For the text-containing cell, return its midpoint in [X, Y] coordinate format. 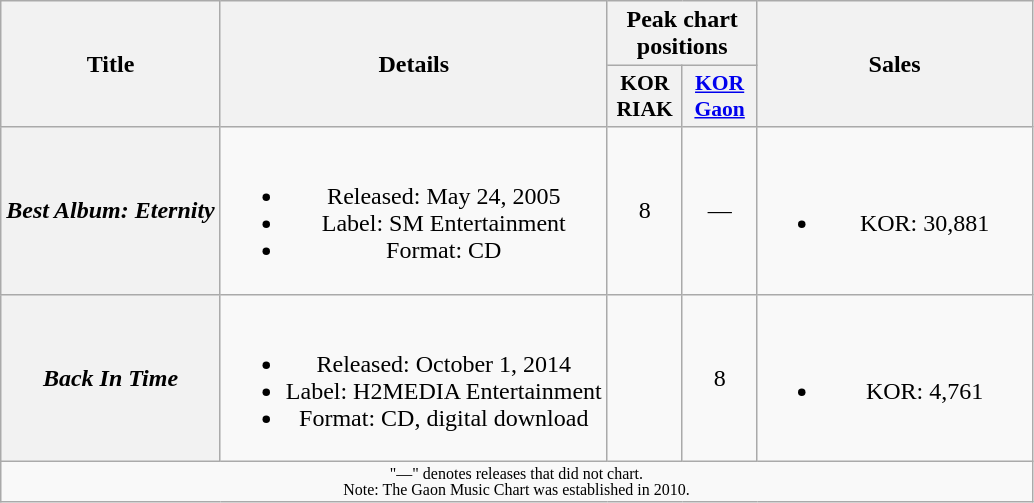
KORRIAK [644, 96]
Back In Time [111, 378]
Released: October 1, 2014Label: H2MEDIA EntertainmentFormat: CD, digital download [414, 378]
Peak chart positions [682, 34]
Details [414, 64]
Sales [894, 64]
"—" denotes releases that did not chart.Note: The Gaon Music Chart was established in 2010. [516, 482]
— [720, 210]
KORGaon [720, 96]
Title [111, 64]
KOR: 30,881 [894, 210]
Best Album: Eternity [111, 210]
Released: May 24, 2005Label: SM EntertainmentFormat: CD [414, 210]
KOR: 4,761 [894, 378]
